Output the [x, y] coordinate of the center of the cell containing the given text.  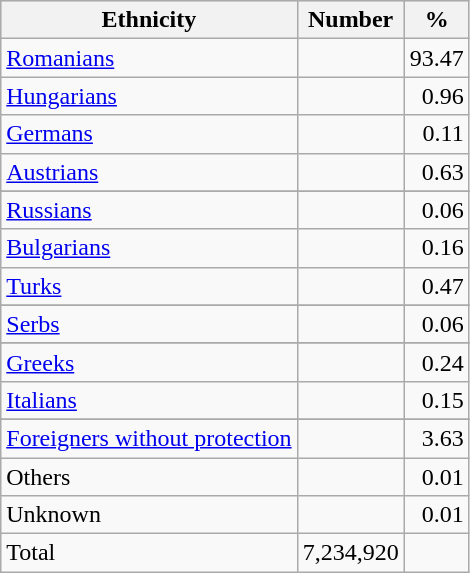
Serbs [149, 324]
0.11 [436, 134]
7,234,920 [350, 553]
0.63 [436, 172]
0.96 [436, 96]
3.63 [436, 438]
Germans [149, 134]
% [436, 20]
Unknown [149, 515]
0.15 [436, 400]
0.47 [436, 286]
Number [350, 20]
0.16 [436, 248]
93.47 [436, 58]
Total [149, 553]
Romanians [149, 58]
Others [149, 477]
Hungarians [149, 96]
Bulgarians [149, 248]
Greeks [149, 362]
Foreigners without protection [149, 438]
Austrians [149, 172]
Ethnicity [149, 20]
Italians [149, 400]
Turks [149, 286]
Russians [149, 210]
0.24 [436, 362]
